For the text-containing cell, return its midpoint in (X, Y) coordinate format. 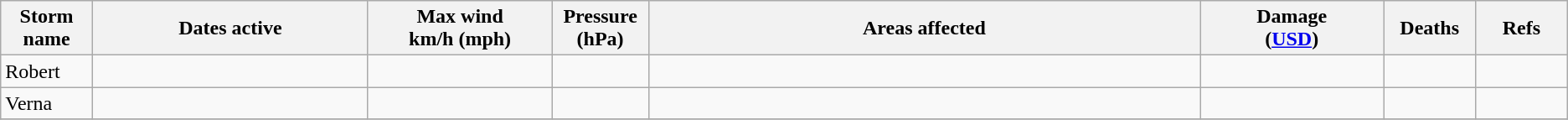
Refs (1521, 29)
Pressure(hPa) (601, 29)
Verna (47, 103)
Damage(USD) (1292, 29)
Deaths (1430, 29)
Max windkm/h (mph) (459, 29)
Storm name (47, 29)
Robert (47, 71)
Dates active (230, 29)
Areas affected (924, 29)
